Scan for the cell matching the given text and deliver its (x, y) coordinate at center. 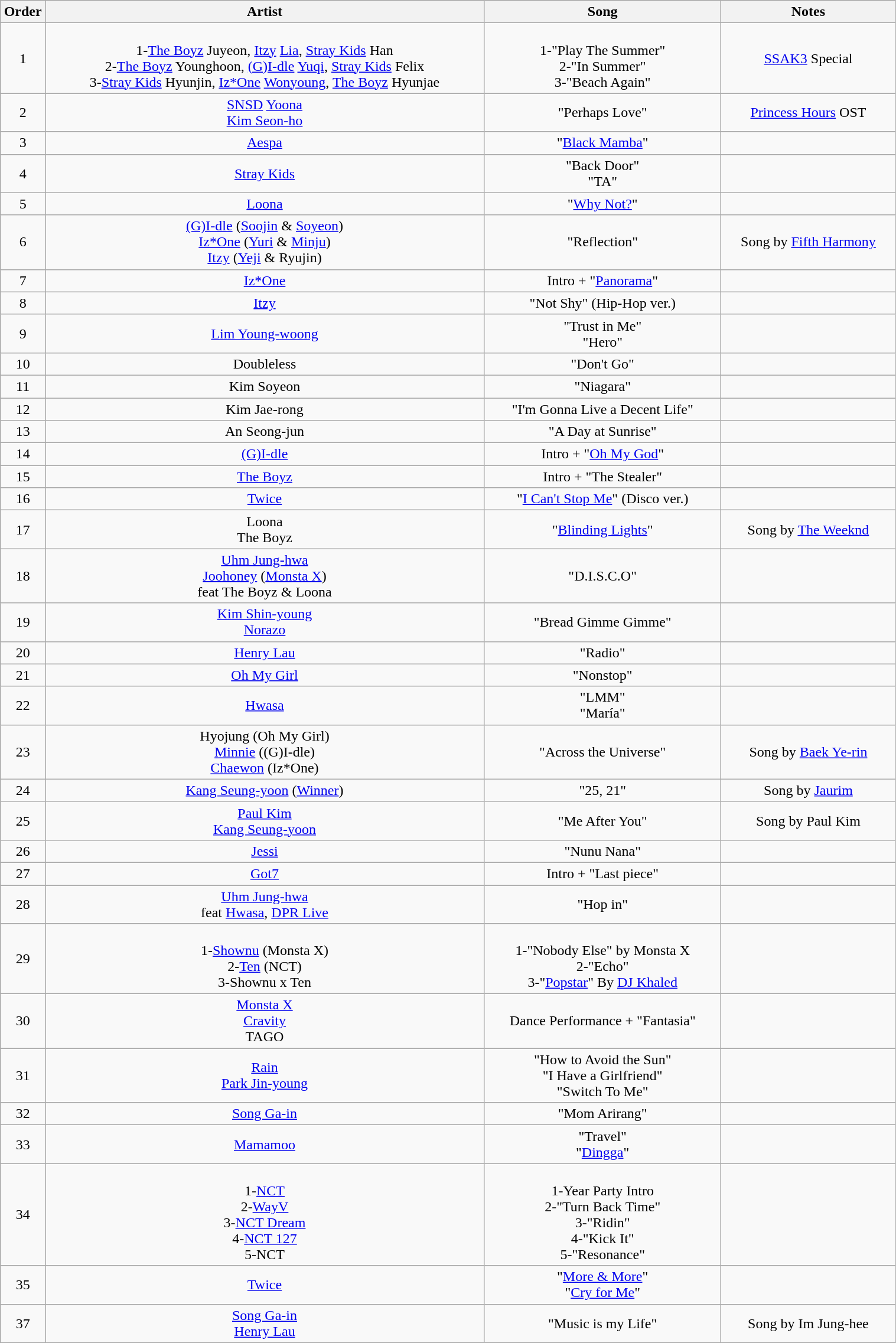
2 (23, 112)
"Nunu Nana" (602, 851)
Order (23, 12)
"LMM" "María" (602, 705)
"Travel" "Dingga" (602, 1145)
SNSD Yoona Kim Seon-ho (265, 112)
"Not Shy" (Hip-Hop ver.) (602, 303)
"D.I.S.C.O" (602, 576)
"Reflection" (602, 242)
"Niagara" (602, 386)
Iz*One (265, 281)
(G)I-dle (Soojin & Soyeon) Iz*One (Yuri & Minju) Itzy (Yeji & Ryujin) (265, 242)
Song by The Weeknd (808, 529)
"Music is my Life" (602, 1323)
17 (23, 529)
"Hop in" (602, 904)
26 (23, 851)
Uhm Jung-hwa feat Hwasa, DPR Live (265, 904)
An Seong-jun (265, 432)
Loona The Boyz (265, 529)
25 (23, 821)
"Across the Universe" (602, 752)
"Mom Arirang" (602, 1114)
The Boyz (265, 477)
1 (23, 58)
"How to Avoid the Sun" "I Have a Girlfriend" "Switch To Me" (602, 1075)
21 (23, 675)
Monsta X Cravity TAGO (265, 1021)
1-Shownu (Monsta X) 2-Ten (NCT) 3-Shownu x Ten (265, 959)
Song Ga-in Henry Lau (265, 1323)
"Nonstop" (602, 675)
8 (23, 303)
"Black Mamba" (602, 143)
Rain Park Jin-young (265, 1075)
1-"Nobody Else" by Monsta X 2-"Echo" 3-"Popstar" By DJ Khaled (602, 959)
10 (23, 364)
Lim Young-woong (265, 333)
3 (23, 143)
20 (23, 653)
32 (23, 1114)
"Don't Go" (602, 364)
7 (23, 281)
15 (23, 477)
Aespa (265, 143)
Kim Soyeon (265, 386)
Oh My Girl (265, 675)
"I'm Gonna Live a Decent Life" (602, 409)
13 (23, 432)
Song Ga-in (265, 1114)
Song by Fifth Harmony (808, 242)
1-"Play The Summer" 2-"In Summer" 3-"Beach Again" (602, 58)
22 (23, 705)
"Why Not?" (602, 204)
Kang Seung-yoon (Winner) (265, 790)
"Me After You" (602, 821)
Paul Kim Kang Seung-yoon (265, 821)
Stray Kids (265, 174)
Itzy (265, 303)
28 (23, 904)
SSAK3 Special (808, 58)
"Bread Gimme Gimme" (602, 622)
Song by Jaurim (808, 790)
(G)I-dle (265, 454)
34 (23, 1214)
14 (23, 454)
Hyojung (Oh My Girl) Minnie ((G)I-dle) Chaewon (Iz*One) (265, 752)
Intro + "Panorama" (602, 281)
"A Day at Sunrise" (602, 432)
29 (23, 959)
Dance Performance + "Fantasia" (602, 1021)
Henry Lau (265, 653)
"Blinding Lights" (602, 529)
Kim Shin-young Norazo (265, 622)
"I Can't Stop Me" (Disco ver.) (602, 499)
Uhm Jung-hwa Joohoney (Monsta X) feat The Boyz & Loona (265, 576)
27 (23, 873)
Doubleless (265, 364)
18 (23, 576)
"Radio" (602, 653)
9 (23, 333)
1-Year Party Intro 2-"Turn Back Time" 3-"Ridin" 4-"Kick It" 5-"Resonance" (602, 1214)
5 (23, 204)
Intro + "Oh My God" (602, 454)
Loona (265, 204)
31 (23, 1075)
16 (23, 499)
Hwasa (265, 705)
37 (23, 1323)
Mamamoo (265, 1145)
"Back Door" "TA" (602, 174)
Princess Hours OST (808, 112)
"More & More" "Cry for Me" (602, 1285)
1-NCT 2-WayV 3-NCT Dream 4-NCT 127 5-NCT (265, 1214)
4 (23, 174)
12 (23, 409)
Kim Jae-rong (265, 409)
35 (23, 1285)
Intro + "Last piece" (602, 873)
Notes (808, 12)
11 (23, 386)
Song (602, 12)
Jessi (265, 851)
6 (23, 242)
30 (23, 1021)
Song by Baek Ye-rin (808, 752)
33 (23, 1145)
Song by Im Jung-hee (808, 1323)
Song by Paul Kim (808, 821)
Got7 (265, 873)
"Perhaps Love" (602, 112)
"Trust in Me" "Hero" (602, 333)
"25, 21" (602, 790)
19 (23, 622)
Artist (265, 12)
Intro + "The Stealer" (602, 477)
23 (23, 752)
24 (23, 790)
